Output the (X, Y) coordinate of the center of the cell containing the given text.  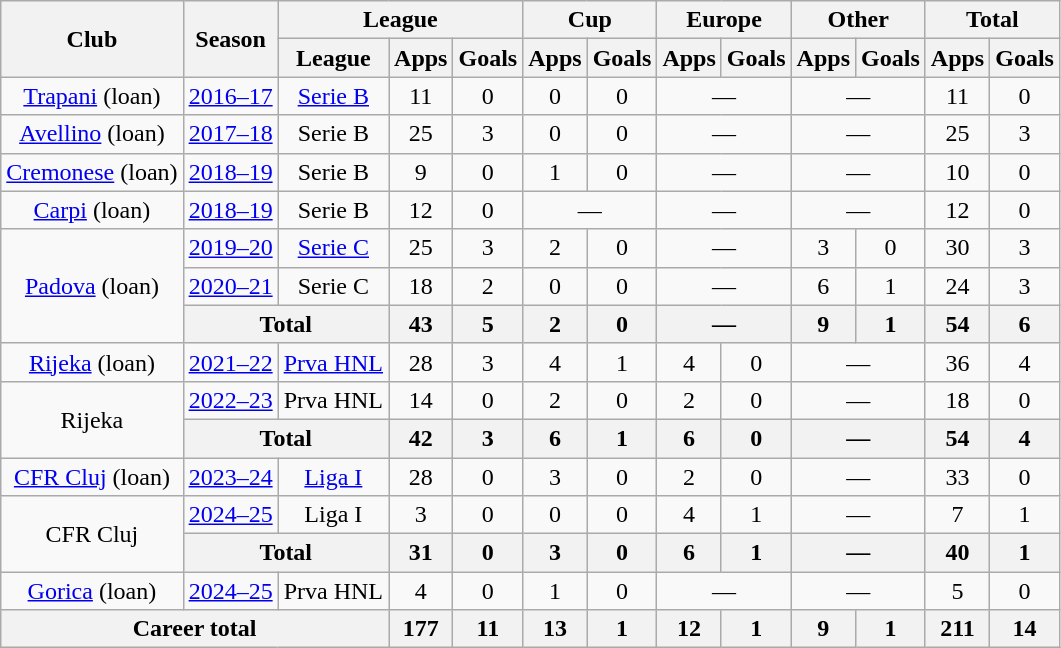
33 (957, 477)
2017–18 (230, 134)
10 (957, 172)
Avellino (loan) (92, 134)
Cremonese (loan) (92, 172)
Trapani (loan) (92, 96)
CFR Cluj (92, 534)
Rijeka (loan) (92, 362)
Club (92, 39)
2021–22 (230, 362)
2022–23 (230, 400)
Padova (loan) (92, 286)
Carpi (loan) (92, 210)
7 (957, 515)
40 (957, 553)
Career total (195, 629)
Season (230, 39)
Gorica (loan) (92, 591)
CFR Cluj (loan) (92, 477)
43 (421, 324)
211 (957, 629)
13 (555, 629)
36 (957, 362)
Other (858, 20)
30 (957, 248)
Europe (724, 20)
Cup (590, 20)
2019–20 (230, 248)
Rijeka (92, 419)
2016–17 (230, 96)
24 (957, 286)
2023–24 (230, 477)
2020–21 (230, 286)
42 (421, 438)
31 (421, 553)
177 (421, 629)
